Find where the given text appears and provide that cell's center as (x, y) coordinate. 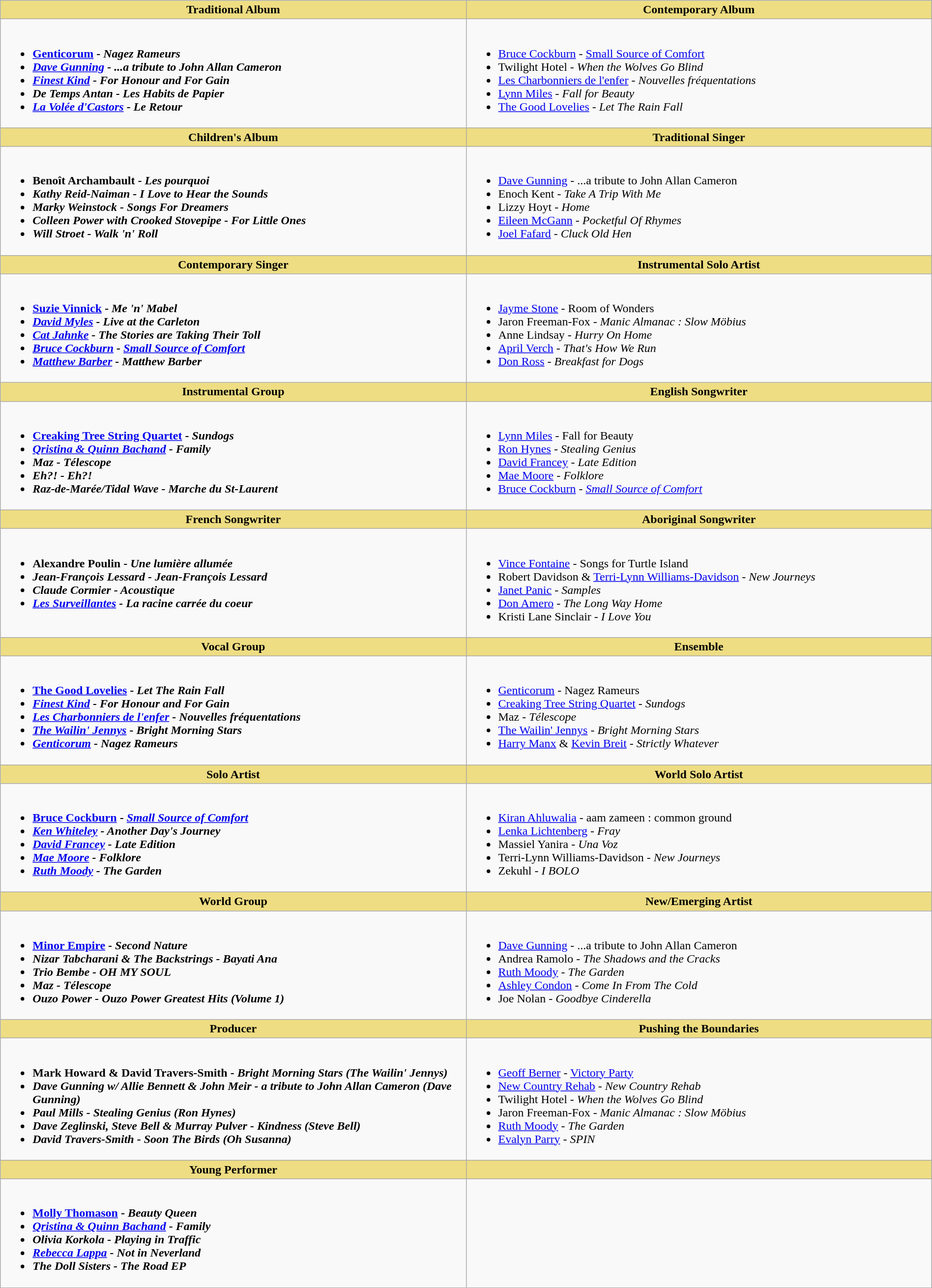
Vocal Group (233, 646)
Solo Artist (233, 774)
Ensemble (699, 646)
Instrumental Group (233, 392)
World Solo Artist (699, 774)
Young Performer (233, 1170)
Producer (233, 1029)
Instrumental Solo Artist (699, 264)
Lynn Miles - Fall for BeautyRon Hynes - Stealing GeniusDavid Francey - Late EditionMae Moore - FolkloreBruce Cockburn - Small Source of Comfort (699, 455)
Creaking Tree String Quartet - SundogsQristina & Quinn Bachand - FamilyMaz - TélescopeEh?! - Eh?!Raz-de-Marée/Tidal Wave - Marche du St-Laurent (233, 455)
New/Emerging Artist (699, 902)
World Group (233, 902)
Contemporary Album (699, 10)
Pushing the Boundaries (699, 1029)
Children's Album (233, 137)
French Songwriter (233, 519)
Bruce Cockburn - Small Source of ComfortKen Whiteley - Another Day's JourneyDavid Francey - Late EditionMae Moore - FolkloreRuth Moody - The Garden (233, 838)
Contemporary Singer (233, 264)
Aboriginal Songwriter (699, 519)
Traditional Singer (699, 137)
English Songwriter (699, 392)
Traditional Album (233, 10)
